Output the [X, Y] coordinate of the center of the cell containing the given text.  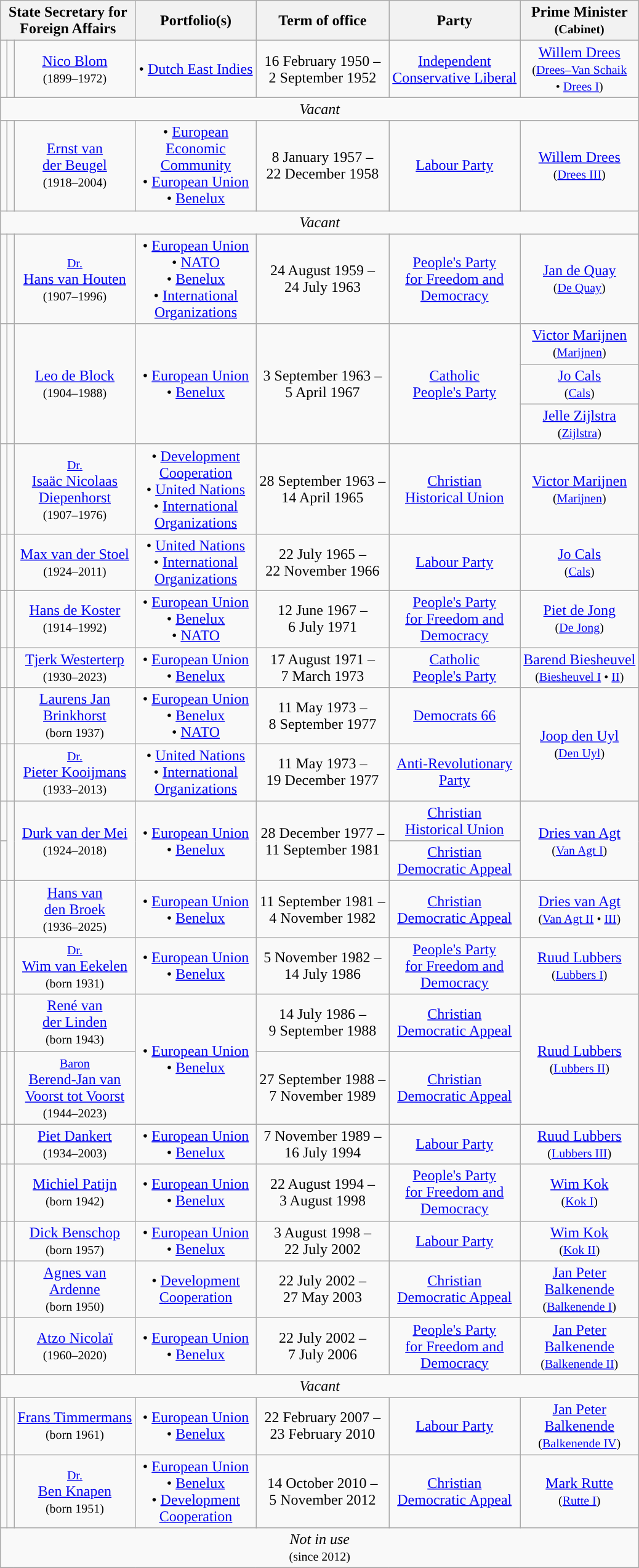
Willem Drees (Drees III) [580, 166]
Dr. Isaäc Nicolaas Diepenhorst (1907–1976) [75, 489]
René van der Linden (born 1943) [75, 1023]
Max van der Stoel (1924–2011) [75, 562]
Jan de Quay (De Quay) [580, 279]
Mark Rutte (Rutte I) [580, 1491]
Willem Drees (Drees–Van Schaik • Drees I) [580, 69]
11 May 1973 – 19 December 1977 [323, 773]
16 February 1950 – 2 September 1952 [323, 69]
22 July 1965 – 22 November 1966 [323, 562]
Dr. Wim van Eekelen (born 1931) [75, 966]
Ruud Lubbers (Lubbers III) [580, 1144]
Jan Peter Balkenende (Balkenende I) [580, 1289]
• Development Cooperation • United Nations • International Organizations [196, 489]
Baron Berend-Jan van Voorst tot Voorst (1944–2023) [75, 1087]
22 February 2007 – 23 February 2010 [323, 1426]
Dries van Agt (Van Agt II • III) [580, 909]
Independent Conservative Liberal [454, 69]
Piet Dankert (1934–2003) [75, 1144]
Dr. Ben Knapen (born 1951) [75, 1491]
11 May 1973 – 8 September 1977 [323, 716]
Prime Minister (Cabinet) [580, 21]
Nico Blom (1899–1972) [75, 69]
Anti-Revolutionary Party [454, 773]
• Dutch East Indies [196, 69]
17 August 1971 – 7 March 1973 [323, 667]
22 July 2002 – 27 May 2003 [323, 1289]
Dr. Pieter Kooijmans (1933–2013) [75, 773]
Party [454, 21]
Jan Peter Balkenende (Balkenende II) [580, 1346]
• European Union • NATO • Benelux • International Organizations [196, 279]
Dr. Hans van Houten (1907–1996) [75, 279]
Barend Biesheuvel (Biesheuvel I • II) [580, 667]
• European Union • Benelux • Development Cooperation [196, 1491]
Michiel Patijn (born 1942) [75, 1192]
Hans de Koster (1914–1992) [75, 619]
Atzo Nicolaï (1960–2020) [75, 1346]
Not in use (since 2012) [320, 1548]
12 June 1967 – 6 July 1971 [323, 619]
8 January 1957 – 22 December 1958 [323, 166]
Wim Kok (Kok I) [580, 1192]
Hans van den Broek (1936–2025) [75, 909]
22 August 1994 – 3 August 1998 [323, 1192]
5 November 1982 – 14 July 1986 [323, 966]
3 September 1963 – 5 April 1967 [323, 384]
24 August 1959 – 24 July 1963 [323, 279]
Durk van der Mei (1924–2018) [75, 841]
28 September 1963 – 14 April 1965 [323, 489]
Jan Peter Balkenende (Balkenende IV) [580, 1426]
Ruud Lubbers (Lubbers I) [580, 966]
Dick Benschop (born 1957) [75, 1241]
Laurens Jan Brinkhorst (born 1937) [75, 716]
Wim Kok (Kok II) [580, 1241]
Piet de Jong (De Jong) [580, 619]
Tjerk Westerterp (1930–2023) [75, 667]
Term of office [323, 21]
14 October 2010 – 5 November 2012 [323, 1491]
27 September 1988 – 7 November 1989 [323, 1087]
22 July 2002 – 7 July 2006 [323, 1346]
Portfolio(s) [196, 21]
State Secretary for Foreign Affairs [68, 21]
Agnes van Ardenne (born 1950) [75, 1289]
11 September 1981 – 4 November 1982 [323, 909]
Frans Timmermans (born 1961) [75, 1426]
Dries van Agt (Van Agt I) [580, 841]
7 November 1989 – 16 July 1994 [323, 1144]
Jelle Zijlstra (Zijlstra) [580, 424]
14 July 1986 – 9 September 1988 [323, 1023]
Leo de Block (1904–1988) [75, 384]
Ernst van der Beugel (1918–2004) [75, 166]
• European Economic Community • European Union • Benelux [196, 166]
Ruud Lubbers (Lubbers II) [580, 1059]
3 August 1998 – 22 July 2002 [323, 1241]
Democrats 66 [454, 716]
Joop den Uyl (Den Uyl) [580, 744]
• Development Cooperation [196, 1289]
28 December 1977 – 11 September 1981 [323, 841]
